Extract the (x, y) coordinate from the center of the cell holding the provided text.  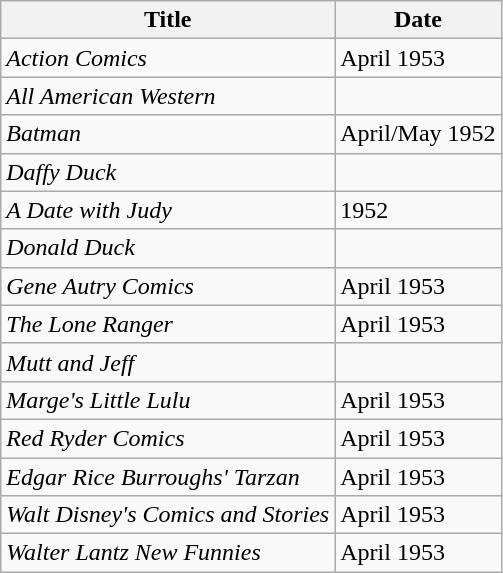
The Lone Ranger (168, 324)
Gene Autry Comics (168, 286)
April/May 1952 (418, 134)
Title (168, 20)
Red Ryder Comics (168, 438)
Edgar Rice Burroughs' Tarzan (168, 477)
Daffy Duck (168, 172)
Marge's Little Lulu (168, 400)
Donald Duck (168, 248)
Batman (168, 134)
1952 (418, 210)
Date (418, 20)
Action Comics (168, 58)
Walt Disney's Comics and Stories (168, 515)
All American Western (168, 96)
Walter Lantz New Funnies (168, 553)
Mutt and Jeff (168, 362)
A Date with Judy (168, 210)
